Extract the [x, y] coordinate from the center of the cell holding the provided text.  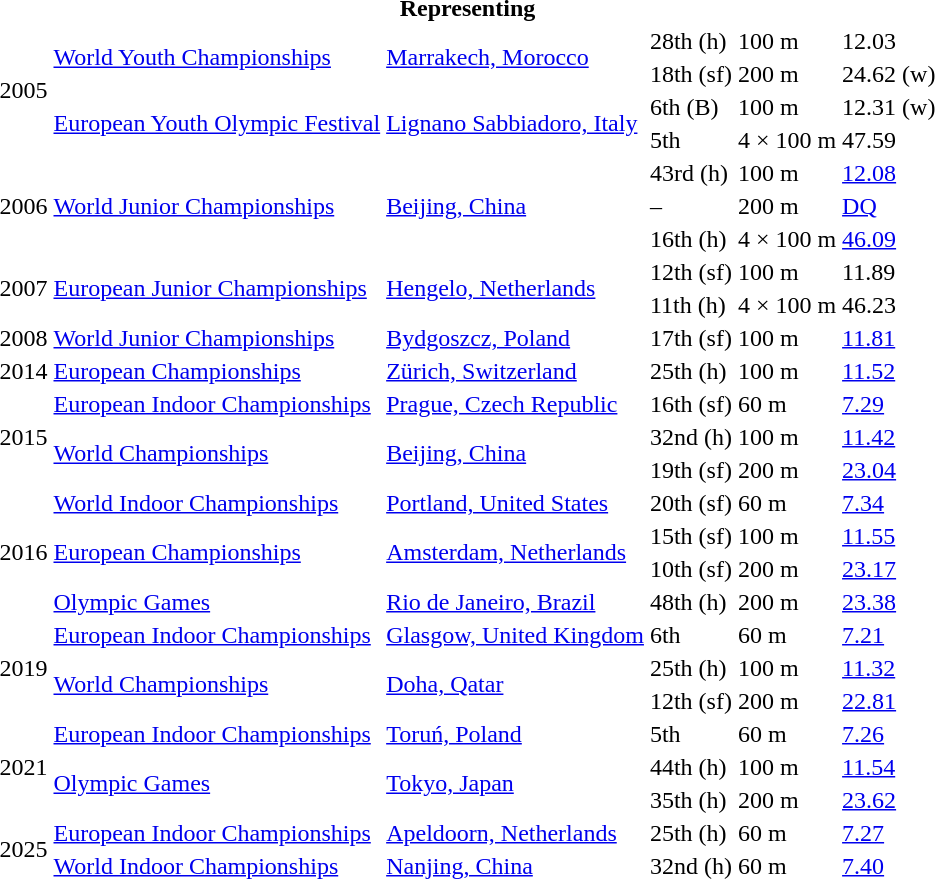
20th (sf) [690, 503]
Zürich, Switzerland [516, 371]
43rd (h) [690, 173]
44th (h) [690, 767]
Doha, Qatar [516, 684]
10th (sf) [690, 569]
Hengelo, Netherlands [516, 288]
World Youth Championships [217, 58]
48th (h) [690, 602]
35th (h) [690, 800]
17th (sf) [690, 338]
16th (sf) [690, 404]
6th (B) [690, 107]
6th [690, 635]
Amsterdam, Netherlands [516, 552]
32nd (h) [690, 437]
Glasgow, United Kingdom [516, 635]
World Indoor Championships [217, 503]
European Youth Olympic Festival [217, 124]
Tokyo, Japan [516, 784]
18th (sf) [690, 74]
11th (h) [690, 305]
Toruń, Poland [516, 734]
– [690, 206]
Portland, United States [516, 503]
19th (sf) [690, 470]
Lignano Sabbiadoro, Italy [516, 124]
Marrakech, Morocco [516, 58]
European Junior Championships [217, 288]
28th (h) [690, 41]
15th (sf) [690, 536]
16th (h) [690, 239]
Bydgoszcz, Poland [516, 338]
Prague, Czech Republic [516, 404]
Apeldoorn, Netherlands [516, 833]
Rio de Janeiro, Brazil [516, 602]
